Scan for the cell matching the given text and deliver its (x, y) coordinate at center. 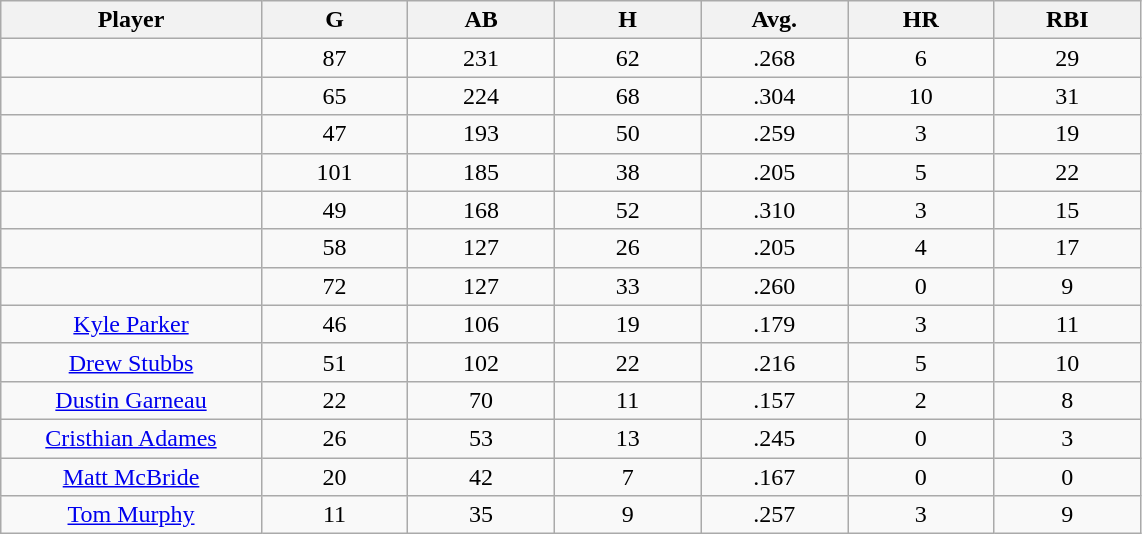
Matt McBride (132, 477)
Tom Murphy (132, 515)
35 (482, 515)
50 (628, 134)
Cristhian Adames (132, 438)
42 (482, 477)
33 (628, 286)
.310 (774, 210)
AB (482, 20)
231 (482, 58)
.259 (774, 134)
87 (334, 58)
224 (482, 96)
Kyle Parker (132, 324)
.216 (774, 362)
G (334, 20)
168 (482, 210)
4 (922, 248)
H (628, 20)
15 (1068, 210)
.268 (774, 58)
Player (132, 20)
8 (1068, 400)
53 (482, 438)
13 (628, 438)
106 (482, 324)
62 (628, 58)
6 (922, 58)
68 (628, 96)
Dustin Garneau (132, 400)
29 (1068, 58)
49 (334, 210)
17 (1068, 248)
7 (628, 477)
65 (334, 96)
70 (482, 400)
47 (334, 134)
20 (334, 477)
RBI (1068, 20)
101 (334, 172)
Drew Stubbs (132, 362)
185 (482, 172)
.304 (774, 96)
.260 (774, 286)
46 (334, 324)
102 (482, 362)
58 (334, 248)
2 (922, 400)
.245 (774, 438)
52 (628, 210)
.179 (774, 324)
193 (482, 134)
51 (334, 362)
.167 (774, 477)
.157 (774, 400)
31 (1068, 96)
Avg. (774, 20)
HR (922, 20)
38 (628, 172)
72 (334, 286)
.257 (774, 515)
